Extract the (X, Y) coordinate from the center of the cell holding the provided text.  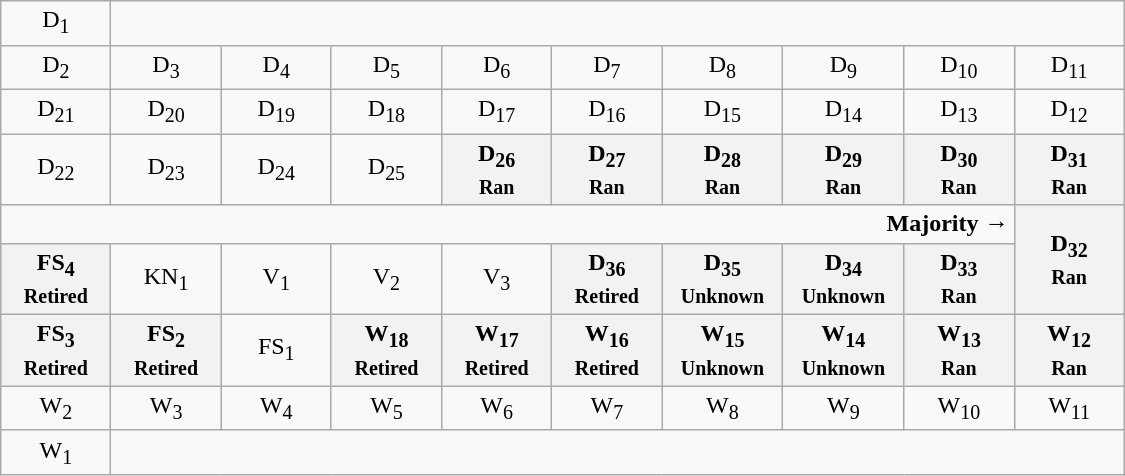
KN1 (166, 278)
FS1 (276, 350)
D27Ran (607, 170)
D34Unknown (844, 278)
D10 (959, 67)
D25 (386, 170)
W10 (959, 408)
W7 (607, 408)
D26Ran (497, 170)
W13Ran (959, 350)
D23 (166, 170)
W14Unknown (844, 350)
D19 (276, 111)
W8 (722, 408)
D11 (1069, 67)
FS3Retired (56, 350)
D20 (166, 111)
D14 (844, 111)
D7 (607, 67)
W12Ran (1069, 350)
D5 (386, 67)
D1 (56, 23)
D9 (844, 67)
D30Ran (959, 170)
D2 (56, 67)
W15Unknown (722, 350)
D13 (959, 111)
D17 (497, 111)
D21 (56, 111)
V1 (276, 278)
V3 (497, 278)
D16 (607, 111)
D8 (722, 67)
W2 (56, 408)
W17Retired (497, 350)
W3 (166, 408)
D32Ran (1069, 260)
D6 (497, 67)
D35Unknown (722, 278)
W11 (1069, 408)
W4 (276, 408)
W9 (844, 408)
W5 (386, 408)
D31Ran (1069, 170)
D22 (56, 170)
D33Ran (959, 278)
D24 (276, 170)
W1 (56, 452)
D28Ran (722, 170)
V2 (386, 278)
W6 (497, 408)
W18Retired (386, 350)
D4 (276, 67)
D12 (1069, 111)
D18 (386, 111)
FS4Retired (56, 278)
W16Retired (607, 350)
D36Retired (607, 278)
D15 (722, 111)
D29Ran (844, 170)
Majority → (508, 224)
D3 (166, 67)
FS2Retired (166, 350)
